Output the (x, y) coordinate of the center of the cell containing the given text.  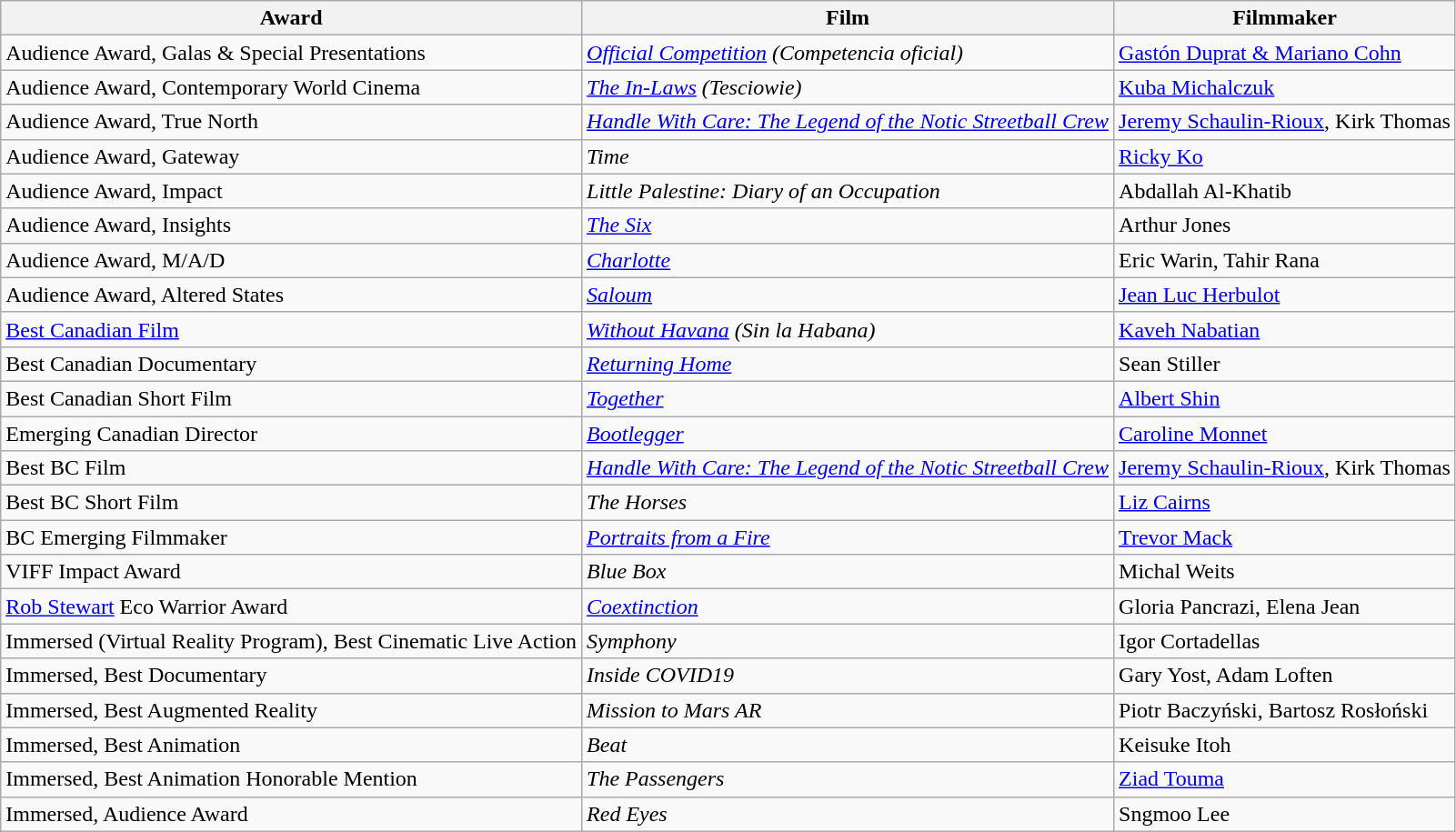
Audience Award, Galas & Special Presentations (291, 53)
Audience Award, Gateway (291, 156)
Audience Award, M/A/D (291, 260)
The Passengers (848, 779)
Film (848, 18)
Audience Award, Impact (291, 191)
Best Canadian Film (291, 329)
The In-Laws (Tesciowie) (848, 87)
Michal Weits (1285, 572)
Audience Award, Contemporary World Cinema (291, 87)
Little Palestine: Diary of an Occupation (848, 191)
Sngmoo Lee (1285, 814)
Saloum (848, 295)
Jean Luc Herbulot (1285, 295)
Immersed, Audience Award (291, 814)
Audience Award, Altered States (291, 295)
Abdallah Al-Khatib (1285, 191)
Kaveh Nabatian (1285, 329)
Time (848, 156)
Best Canadian Documentary (291, 364)
Symphony (848, 641)
Award (291, 18)
Best BC Short Film (291, 503)
The Horses (848, 503)
Caroline Monnet (1285, 434)
Immersed (Virtual Reality Program), Best Cinematic Live Action (291, 641)
Gloria Pancrazi, Elena Jean (1285, 606)
Gastón Duprat & Mariano Cohn (1285, 53)
Red Eyes (848, 814)
Blue Box (848, 572)
Sean Stiller (1285, 364)
Immersed, Best Animation (291, 745)
Kuba Michalczuk (1285, 87)
Without Havana (Sin la Habana) (848, 329)
Together (848, 398)
Best BC Film (291, 468)
Piotr Baczyński, Bartosz Rosłoński (1285, 710)
Charlotte (848, 260)
Ziad Touma (1285, 779)
Best Canadian Short Film (291, 398)
Mission to Mars AR (848, 710)
Audience Award, True North (291, 122)
Gary Yost, Adam Loften (1285, 676)
BC Emerging Filmmaker (291, 537)
Albert Shin (1285, 398)
Arthur Jones (1285, 226)
Igor Cortadellas (1285, 641)
Rob Stewart Eco Warrior Award (291, 606)
Portraits from a Fire (848, 537)
Inside COVID19 (848, 676)
Eric Warin, Tahir Rana (1285, 260)
VIFF Impact Award (291, 572)
Immersed, Best Augmented Reality (291, 710)
Bootlegger (848, 434)
Returning Home (848, 364)
Ricky Ko (1285, 156)
The Six (848, 226)
Coextinction (848, 606)
Immersed, Best Documentary (291, 676)
Beat (848, 745)
Trevor Mack (1285, 537)
Filmmaker (1285, 18)
Keisuke Itoh (1285, 745)
Immersed, Best Animation Honorable Mention (291, 779)
Liz Cairns (1285, 503)
Audience Award, Insights (291, 226)
Official Competition (Competencia oficial) (848, 53)
Emerging Canadian Director (291, 434)
